Search for the cell housing the specified text and yield its (x, y) center coordinate. 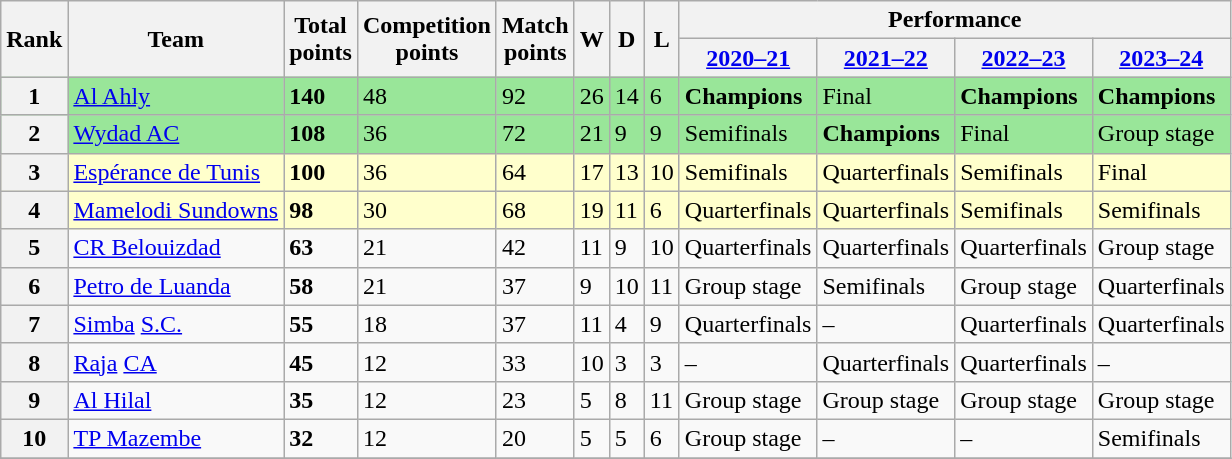
108 (321, 134)
Wydad AC (176, 134)
30 (426, 210)
Team (176, 39)
2022–23 (1024, 58)
TP Mazembe (176, 438)
W (592, 39)
92 (535, 96)
64 (535, 172)
20 (535, 438)
45 (321, 362)
L (662, 39)
23 (535, 400)
13 (626, 172)
17 (592, 172)
42 (535, 248)
Competitionpoints (426, 39)
2021–22 (886, 58)
2020–21 (748, 58)
26 (592, 96)
D (626, 39)
98 (321, 210)
Petro de Luanda (176, 286)
19 (592, 210)
48 (426, 96)
2 (34, 134)
Al Ahly (176, 96)
140 (321, 96)
68 (535, 210)
32 (321, 438)
Mamelodi Sundowns (176, 210)
Matchpoints (535, 39)
55 (321, 324)
Performance (954, 20)
100 (321, 172)
Espérance de Tunis (176, 172)
Simba S.C. (176, 324)
Totalpoints (321, 39)
1 (34, 96)
14 (626, 96)
35 (321, 400)
Raja CA (176, 362)
Rank (34, 39)
72 (535, 134)
33 (535, 362)
58 (321, 286)
18 (426, 324)
63 (321, 248)
CR Belouizdad (176, 248)
Al Hilal (176, 400)
7 (34, 324)
2023–24 (1161, 58)
